Scan for the cell matching the given text and deliver its (X, Y) coordinate at center. 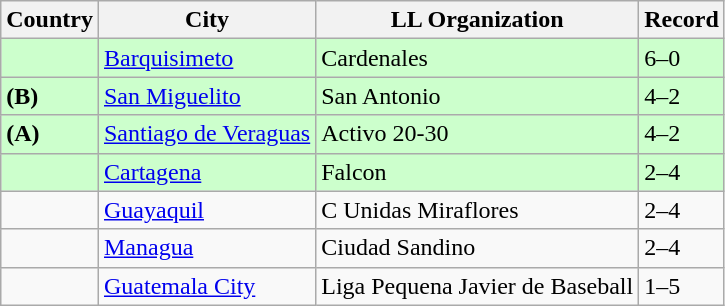
Guatemala City (206, 286)
Record (682, 20)
Cartagena (206, 172)
Guayaquil (206, 210)
Liga Pequena Javier de Baseball (478, 286)
Santiago de Veraguas (206, 134)
San Miguelito (206, 96)
1–5 (682, 286)
City (206, 20)
Cardenales (478, 58)
LL Organization (478, 20)
San Antonio (478, 96)
Ciudad Sandino (478, 248)
6–0 (682, 58)
Managua (206, 248)
Falcon (478, 172)
Barquisimeto (206, 58)
Country (50, 20)
Activo 20-30 (478, 134)
C Unidas Miraflores (478, 210)
(A) (50, 134)
(B) (50, 96)
